Pinpoint the cell where the given text exists, returning its (X, Y) midpoint coordinate. 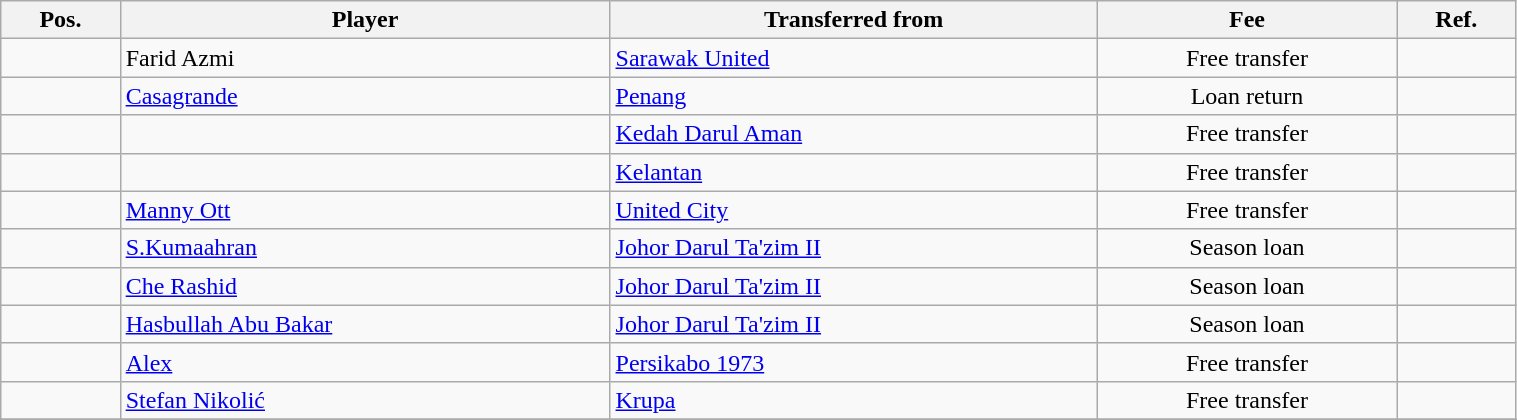
Transferred from (854, 20)
Casagrande (365, 96)
Penang (854, 96)
Kedah Darul Aman (854, 134)
Sarawak United (854, 58)
Player (365, 20)
United City (854, 210)
S.Kumaahran (365, 248)
Alex (365, 362)
Kelantan (854, 172)
Che Rashid (365, 286)
Krupa (854, 400)
Loan return (1246, 96)
Pos. (60, 20)
Manny Ott (365, 210)
Stefan Nikolić (365, 400)
Farid Azmi (365, 58)
Ref. (1456, 20)
Fee (1246, 20)
Hasbullah Abu Bakar (365, 324)
Persikabo 1973 (854, 362)
